Return the (x, y) coordinate for the center point of the cell that contains the specified text.  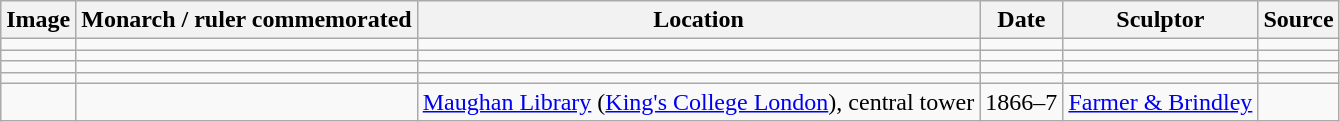
Maughan Library (King's College London), central tower (698, 102)
Farmer & Brindley (1160, 102)
Monarch / ruler commemorated (246, 20)
Date (1022, 20)
Image (38, 20)
Location (698, 20)
Source (1298, 20)
Sculptor (1160, 20)
1866–7 (1022, 102)
